From the cell containing the given text, extract its center point as (X, Y) coordinate. 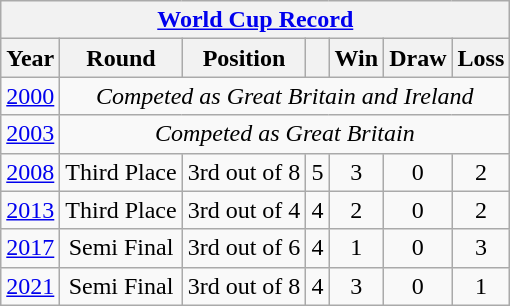
Round (121, 58)
2017 (30, 248)
Competed as Great Britain and Ireland (285, 96)
3rd out of 4 (244, 210)
Win (356, 58)
2000 (30, 96)
Competed as Great Britain (285, 134)
World Cup Record (256, 20)
2008 (30, 172)
3rd out of 6 (244, 248)
2003 (30, 134)
5 (318, 172)
Loss (481, 58)
Year (30, 58)
Draw (418, 58)
2013 (30, 210)
Position (244, 58)
2021 (30, 286)
